Scan for the cell matching the given text and deliver its [x, y] coordinate at center. 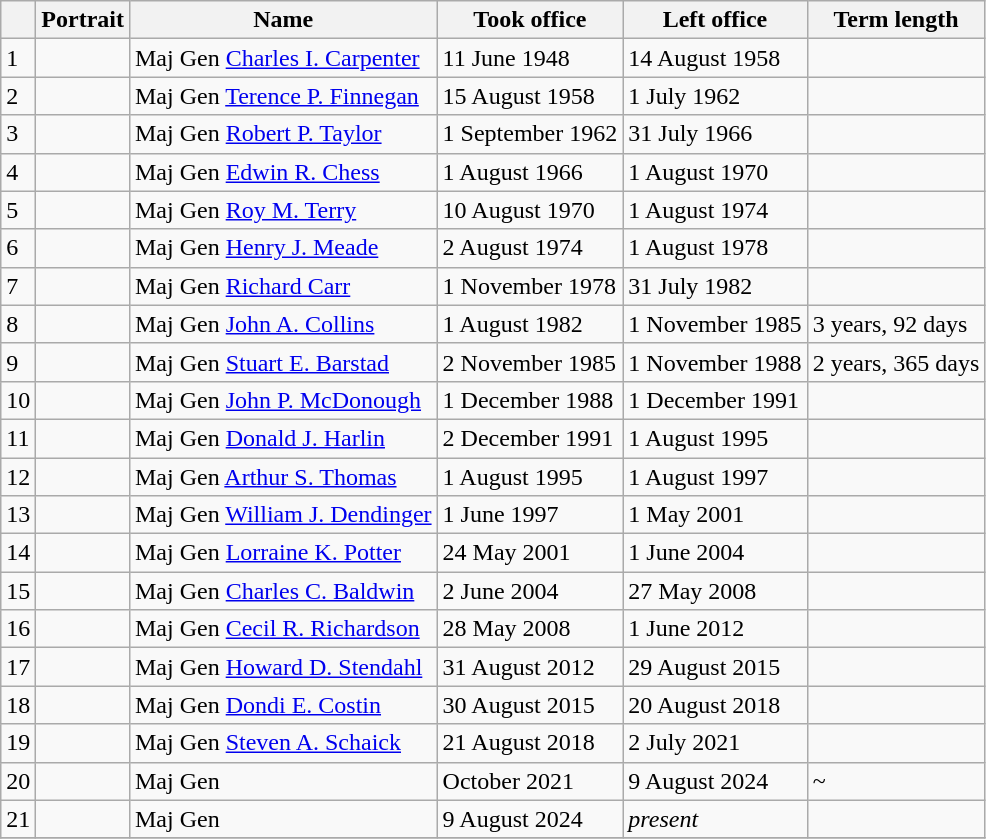
Maj Gen Edwin R. Chess [283, 172]
1 November 1978 [530, 286]
Portrait [83, 20]
Maj Gen Cecil R. Richardson [283, 629]
1 June 2004 [715, 553]
Maj Gen Robert P. Taylor [283, 134]
1 November 1988 [715, 362]
31 August 2012 [530, 667]
1 August 1997 [715, 477]
1 August 1978 [715, 248]
3 years, 92 days [896, 324]
Term length [896, 20]
20 [18, 781]
2 December 1991 [530, 438]
19 [18, 743]
21 August 2018 [530, 743]
1 December 1988 [530, 400]
31 July 1966 [715, 134]
4 [18, 172]
Left office [715, 20]
17 [18, 667]
1 July 1962 [715, 96]
14 August 1958 [715, 58]
12 [18, 477]
9 [18, 362]
1 November 1985 [715, 324]
Name [283, 20]
Maj Gen Steven A. Schaick [283, 743]
Maj Gen Roy M. Terry [283, 210]
6 [18, 248]
Maj Gen Richard Carr [283, 286]
18 [18, 705]
21 [18, 819]
1 [18, 58]
Maj Gen Charles C. Baldwin [283, 591]
11 June 1948 [530, 58]
October 2021 [530, 781]
13 [18, 515]
Maj Gen John A. Collins [283, 324]
~ [896, 781]
10 [18, 400]
present [715, 819]
Maj Gen Terence P. Finnegan [283, 96]
8 [18, 324]
27 May 2008 [715, 591]
2 August 1974 [530, 248]
Maj Gen Donald J. Harlin [283, 438]
1 August 1970 [715, 172]
Maj Gen John P. McDonough [283, 400]
Maj Gen Henry J. Meade [283, 248]
Maj Gen Lorraine K. Potter [283, 553]
29 August 2015 [715, 667]
2 November 1985 [530, 362]
15 August 1958 [530, 96]
1 August 1966 [530, 172]
2 [18, 96]
20 August 2018 [715, 705]
3 [18, 134]
1 June 1997 [530, 515]
1 May 2001 [715, 515]
11 [18, 438]
1 June 2012 [715, 629]
Maj Gen Howard D. Stendahl [283, 667]
15 [18, 591]
Took office [530, 20]
Maj Gen Stuart E. Barstad [283, 362]
Maj Gen Dondi E. Costin [283, 705]
Maj Gen William J. Dendinger [283, 515]
7 [18, 286]
1 December 1991 [715, 400]
Maj Gen Arthur S. Thomas [283, 477]
5 [18, 210]
2 years, 365 days [896, 362]
30 August 2015 [530, 705]
28 May 2008 [530, 629]
2 June 2004 [530, 591]
16 [18, 629]
1 August 1982 [530, 324]
Maj Gen Charles I. Carpenter [283, 58]
2 July 2021 [715, 743]
1 September 1962 [530, 134]
1 August 1974 [715, 210]
14 [18, 553]
24 May 2001 [530, 553]
31 July 1982 [715, 286]
10 August 1970 [530, 210]
